Locate the cell with the specified text and output its [x, y] center coordinate. 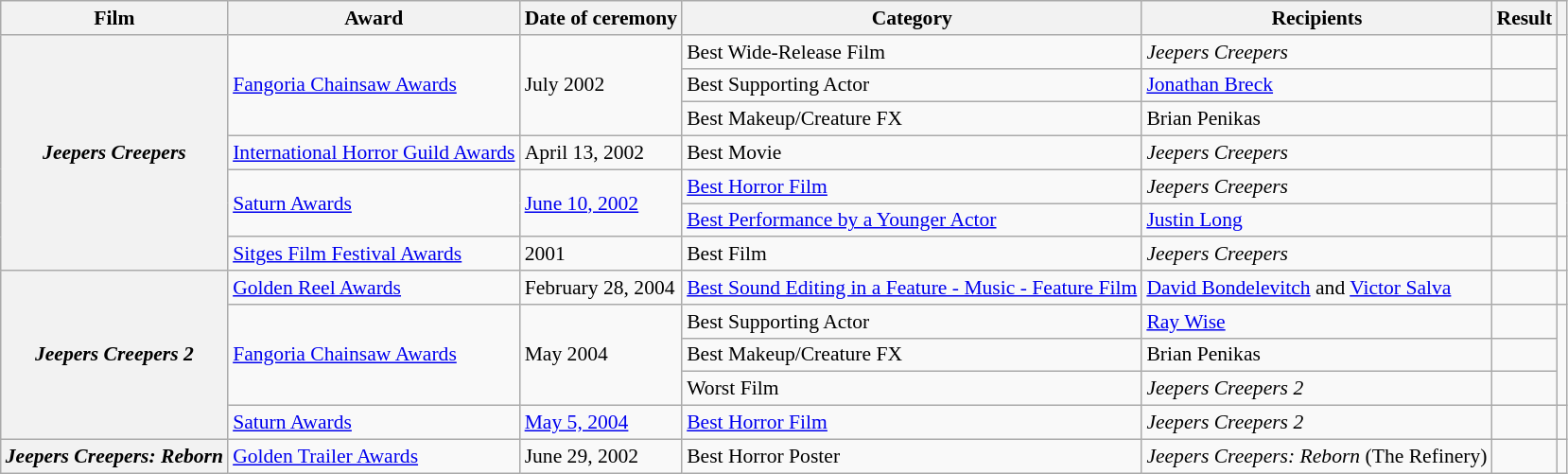
Best Horror Poster [912, 456]
Ray Wise [1316, 322]
June 29, 2002 [601, 456]
Best Film [912, 255]
Best Wide-Release Film [912, 52]
2001 [601, 255]
Award [374, 18]
July 2002 [601, 85]
Recipients [1316, 18]
Golden Trailer Awards [374, 456]
Category [912, 18]
April 13, 2002 [601, 153]
Jeepers Creepers: Reborn [114, 456]
May 2004 [601, 356]
International Horror Guild Awards [374, 153]
June 10, 2002 [601, 202]
Jonathan Breck [1316, 85]
Best Sound Editing in a Feature - Music - Feature Film [912, 288]
Result [1524, 18]
Jeepers Creepers: Reborn (The Refinery) [1316, 456]
David Bondelevitch and Victor Salva [1316, 288]
Best Movie [912, 153]
Film [114, 18]
Justin Long [1316, 220]
Date of ceremony [601, 18]
Sitges Film Festival Awards [374, 255]
February 28, 2004 [601, 288]
Worst Film [912, 389]
Best Performance by a Younger Actor [912, 220]
Golden Reel Awards [374, 288]
May 5, 2004 [601, 423]
